Find where the given text appears and provide that cell's center as (X, Y) coordinate. 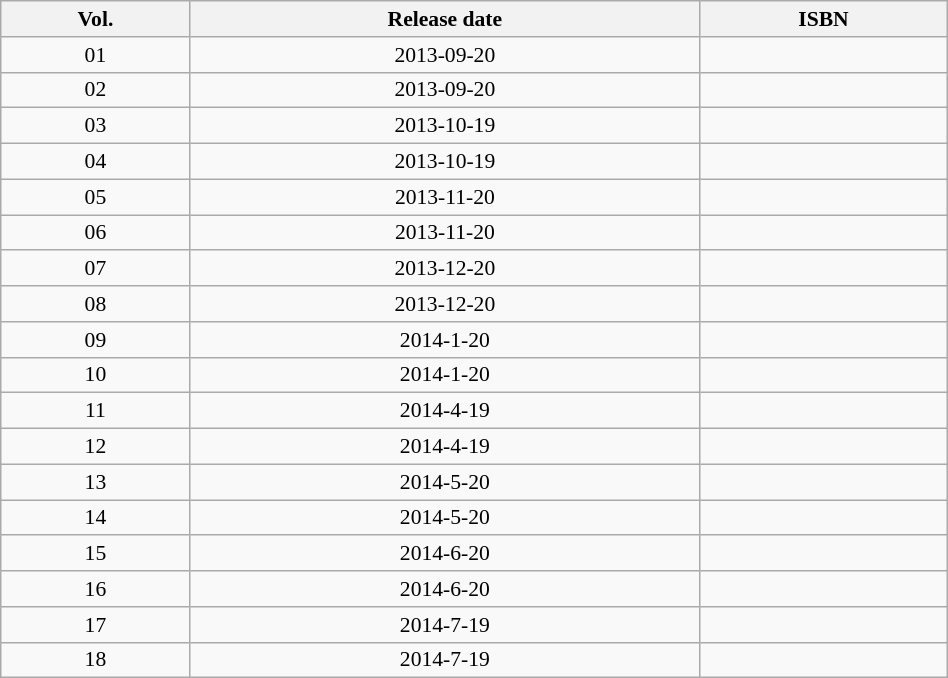
02 (96, 90)
07 (96, 269)
ISBN (824, 19)
15 (96, 554)
01 (96, 55)
04 (96, 162)
06 (96, 233)
18 (96, 660)
05 (96, 197)
11 (96, 411)
08 (96, 304)
16 (96, 589)
03 (96, 126)
14 (96, 518)
12 (96, 447)
09 (96, 340)
10 (96, 375)
Vol. (96, 19)
Release date (445, 19)
13 (96, 482)
17 (96, 625)
